Provide the [X, Y] coordinate of the cell's center where the given text is located.  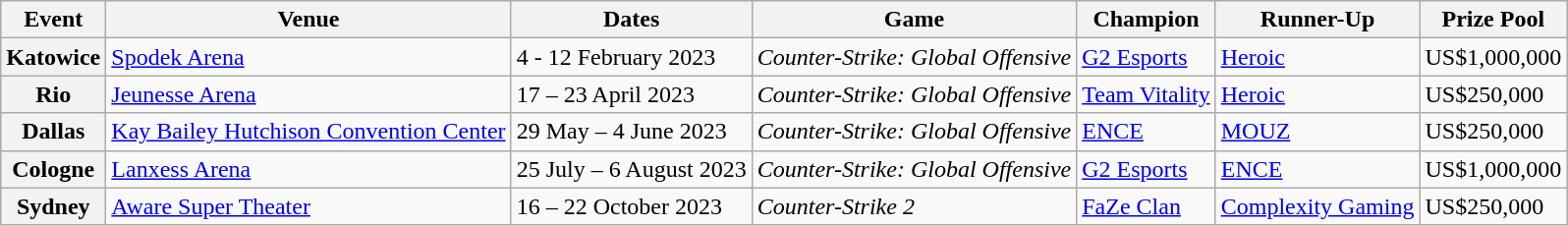
29 May – 4 June 2023 [631, 132]
Aware Super Theater [308, 206]
Champion [1146, 20]
Team Vitality [1146, 94]
Cologne [53, 169]
Rio [53, 94]
Katowice [53, 57]
Complexity Gaming [1317, 206]
Runner-Up [1317, 20]
Kay Bailey Hutchison Convention Center [308, 132]
Venue [308, 20]
Dates [631, 20]
FaZe Clan [1146, 206]
Spodek Arena [308, 57]
Prize Pool [1493, 20]
Lanxess Arena [308, 169]
Sydney [53, 206]
MOUZ [1317, 132]
17 – 23 April 2023 [631, 94]
25 July – 6 August 2023 [631, 169]
Dallas [53, 132]
Counter-Strike 2 [914, 206]
16 – 22 October 2023 [631, 206]
4 - 12 February 2023 [631, 57]
Jeunesse Arena [308, 94]
Game [914, 20]
Event [53, 20]
